Output the [x, y] coordinate of the center of the cell containing the given text.  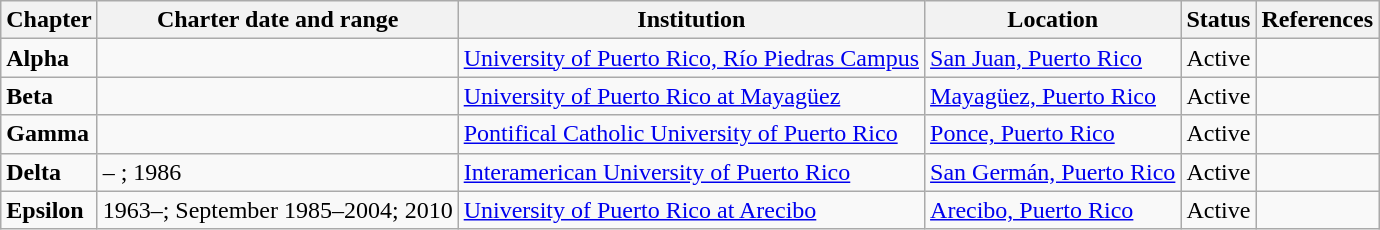
Pontifical Catholic University of Puerto Rico [691, 134]
Gamma [49, 134]
Ponce, Puerto Rico [1053, 134]
Epsilon [49, 210]
Alpha [49, 58]
Delta [49, 172]
University of Puerto Rico at Mayagüez [691, 96]
References [1318, 20]
Status [1218, 20]
1963–; September 1985–2004; 2010 [278, 210]
Arecibo, Puerto Rico [1053, 210]
San Juan, Puerto Rico [1053, 58]
Mayagüez, Puerto Rico [1053, 96]
Beta [49, 96]
San Germán, Puerto Rico [1053, 172]
University of Puerto Rico, Río Piedras Campus [691, 58]
University of Puerto Rico at Arecibo [691, 210]
– ; 1986 [278, 172]
Location [1053, 20]
Interamerican University of Puerto Rico [691, 172]
Charter date and range [278, 20]
Institution [691, 20]
Chapter [49, 20]
